Scan for the cell matching the given text and deliver its [X, Y] coordinate at center. 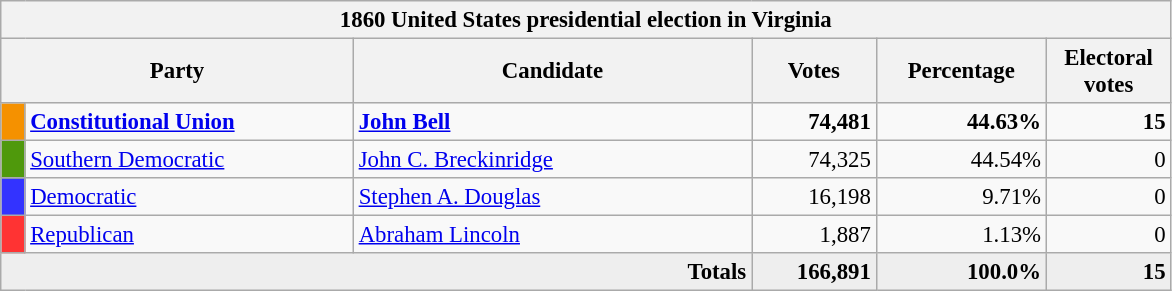
Democratic [189, 197]
Constitutional Union [189, 122]
Southern Democratic [189, 160]
John C. Breckinridge [552, 160]
John Bell [552, 122]
Republican [189, 235]
Stephen A. Douglas [552, 197]
74,481 [814, 122]
Votes [814, 72]
9.71% [961, 197]
Candidate [552, 72]
Abraham Lincoln [552, 235]
16,198 [814, 197]
Electoral votes [1108, 72]
Party [178, 72]
15 [1108, 122]
1860 United States presidential election in Virginia [586, 20]
1,887 [814, 235]
44.54% [961, 160]
74,325 [814, 160]
Percentage [961, 72]
44.63% [961, 122]
1.13% [961, 235]
